From the cell containing the given text, extract its center point as (x, y) coordinate. 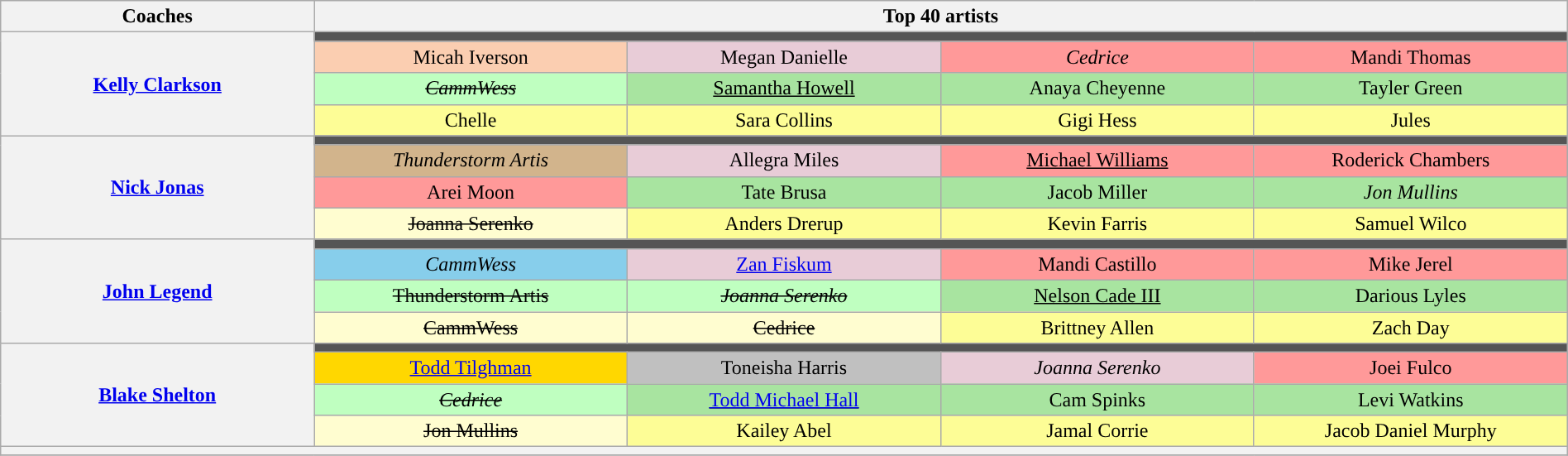
Mandi Castillo (1097, 264)
Samuel Wilco (1411, 223)
Nick Jonas (157, 187)
Kelly Clarkson (157, 84)
Chelle (471, 120)
Nelson Cade III (1097, 295)
Kailey Abel (784, 431)
Jacob Miller (1097, 192)
Roderick Chambers (1411, 161)
Mike Jerel (1411, 264)
Zach Day (1411, 327)
Toneisha Harris (784, 368)
Zan Fiskum (784, 264)
Cam Spinks (1097, 400)
Megan Danielle (784, 57)
Arei Moon (471, 192)
Jamal Corrie (1097, 431)
Micah Iverson (471, 57)
Michael Williams (1097, 161)
Sara Collins (784, 120)
Gigi Hess (1097, 120)
Coaches (157, 17)
Tayler Green (1411, 89)
Mandi Thomas (1411, 57)
Kevin Farris (1097, 223)
Jules (1411, 120)
John Legend (157, 291)
Darious Lyles (1411, 295)
Anaya Cheyenne (1097, 89)
Samantha Howell (784, 89)
Tate Brusa (784, 192)
Brittney Allen (1097, 327)
Todd Michael Hall (784, 400)
Top 40 artists (941, 17)
Joei Fulco (1411, 368)
Anders Drerup (784, 223)
Allegra Miles (784, 161)
Todd Tilghman (471, 368)
Levi Watkins (1411, 400)
Blake Shelton (157, 396)
Jacob Daniel Murphy (1411, 431)
